Capture the cell that displays the provided text and extract its [X, Y] central coordinate. 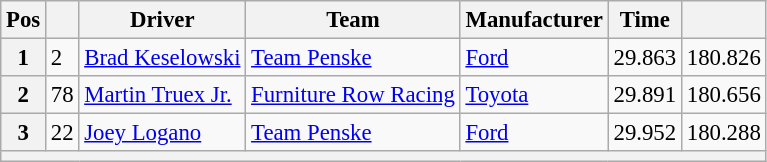
180.288 [724, 133]
1 [24, 58]
29.891 [644, 95]
Furniture Row Racing [353, 95]
78 [62, 95]
Manufacturer [534, 20]
Martin Truex Jr. [162, 95]
22 [62, 133]
29.863 [644, 58]
180.826 [724, 58]
Brad Keselowski [162, 58]
3 [24, 133]
Pos [24, 20]
Team [353, 20]
29.952 [644, 133]
Toyota [534, 95]
Joey Logano [162, 133]
180.656 [724, 95]
Driver [162, 20]
Time [644, 20]
